From the cell containing the given text, extract its center point as [X, Y] coordinate. 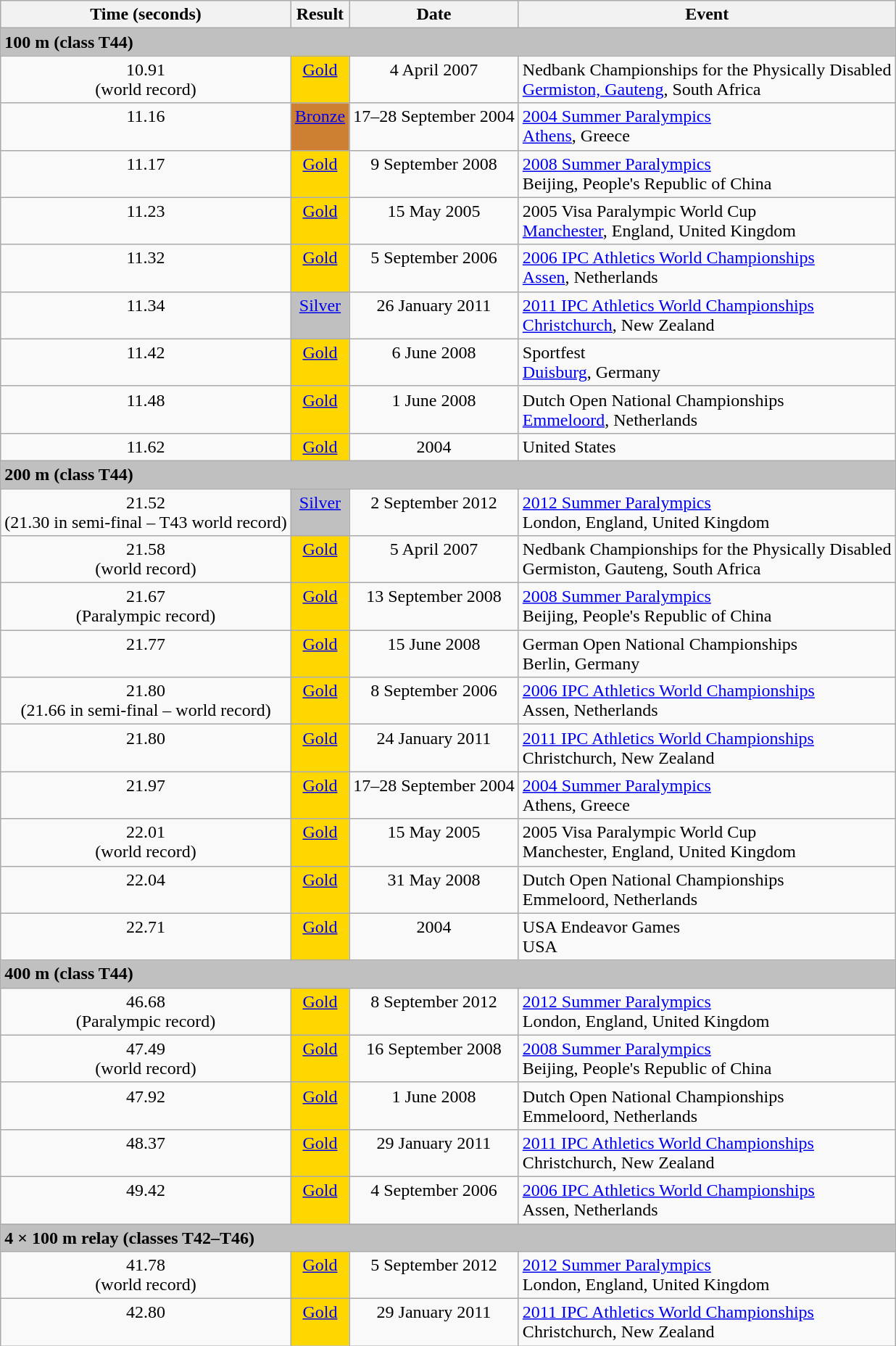
22.01(world record) [146, 843]
5 September 2006 [434, 268]
German Open National ChampionshipsBerlin, Germany [707, 654]
4 × 100 m relay (classes T42–T46) [448, 1238]
41.78(world record) [146, 1275]
21.97 [146, 795]
49.42 [146, 1200]
11.23 [146, 220]
11.34 [146, 315]
Date [434, 15]
13 September 2008 [434, 606]
USA Endeavor GamesUSA [707, 937]
10.91(world record) [146, 80]
9 September 2008 [434, 174]
21.58(world record) [146, 560]
21.67(Paralympic record) [146, 606]
11.32 [146, 268]
11.16 [146, 126]
31 May 2008 [434, 889]
21.52(21.30 in semi-final – T43 world record) [146, 512]
Bronze [320, 126]
United States [707, 447]
22.71 [146, 937]
SportfestDuisburg, Germany [707, 363]
8 September 2006 [434, 701]
6 June 2008 [434, 363]
Time (seconds) [146, 15]
11.17 [146, 174]
4 September 2006 [434, 1200]
200 m (class T44) [448, 474]
22.04 [146, 889]
11.48 [146, 409]
21.80(21.66 in semi-final – world record) [146, 701]
21.80 [146, 748]
Result [320, 15]
24 January 2011 [434, 748]
5 April 2007 [434, 560]
11.62 [146, 447]
26 January 2011 [434, 315]
47.92 [146, 1105]
8 September 2012 [434, 1011]
5 September 2012 [434, 1275]
400 m (class T44) [448, 974]
Event [707, 15]
11.42 [146, 363]
46.68(Paralympic record) [146, 1011]
4 April 2007 [434, 80]
16 September 2008 [434, 1059]
48.37 [146, 1153]
21.77 [146, 654]
2 September 2012 [434, 512]
15 June 2008 [434, 654]
100 m (class T44) [448, 42]
47.49(world record) [146, 1059]
42.80 [146, 1323]
